From the cell containing the given text, extract its center point as (X, Y) coordinate. 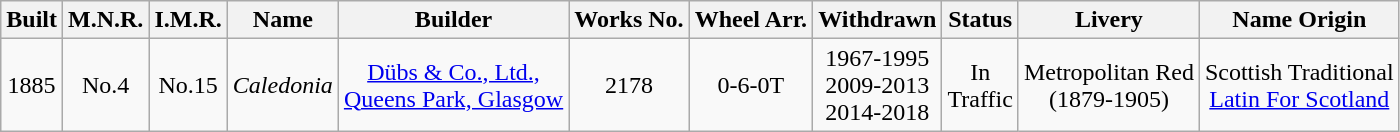
I.M.R. (188, 20)
No.4 (106, 85)
Livery (1108, 20)
Works No. (629, 20)
M.N.R. (106, 20)
Name Origin (1299, 20)
Scottish TraditionalLatin For Scotland (1299, 85)
Dübs & Co., Ltd.,Queens Park, Glasgow (453, 85)
1967-19952009-20132014-2018 (878, 85)
Built (32, 20)
Wheel Arr. (750, 20)
Withdrawn (878, 20)
Status (980, 20)
No.15 (188, 85)
1885 (32, 85)
Metropolitan Red(1879-1905) (1108, 85)
InTraffic (980, 85)
2178 (629, 85)
Caledonia (282, 85)
0-6-0T (750, 85)
Builder (453, 20)
Name (282, 20)
